For the text-containing cell, return its midpoint in [X, Y] coordinate format. 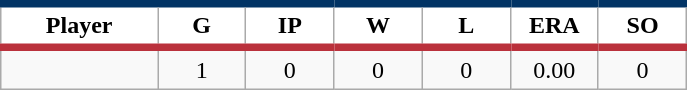
0.00 [554, 68]
ERA [554, 26]
SO [642, 26]
IP [290, 26]
G [202, 26]
Player [80, 26]
L [466, 26]
1 [202, 68]
W [378, 26]
